From the cell containing the given text, extract its center point as [X, Y] coordinate. 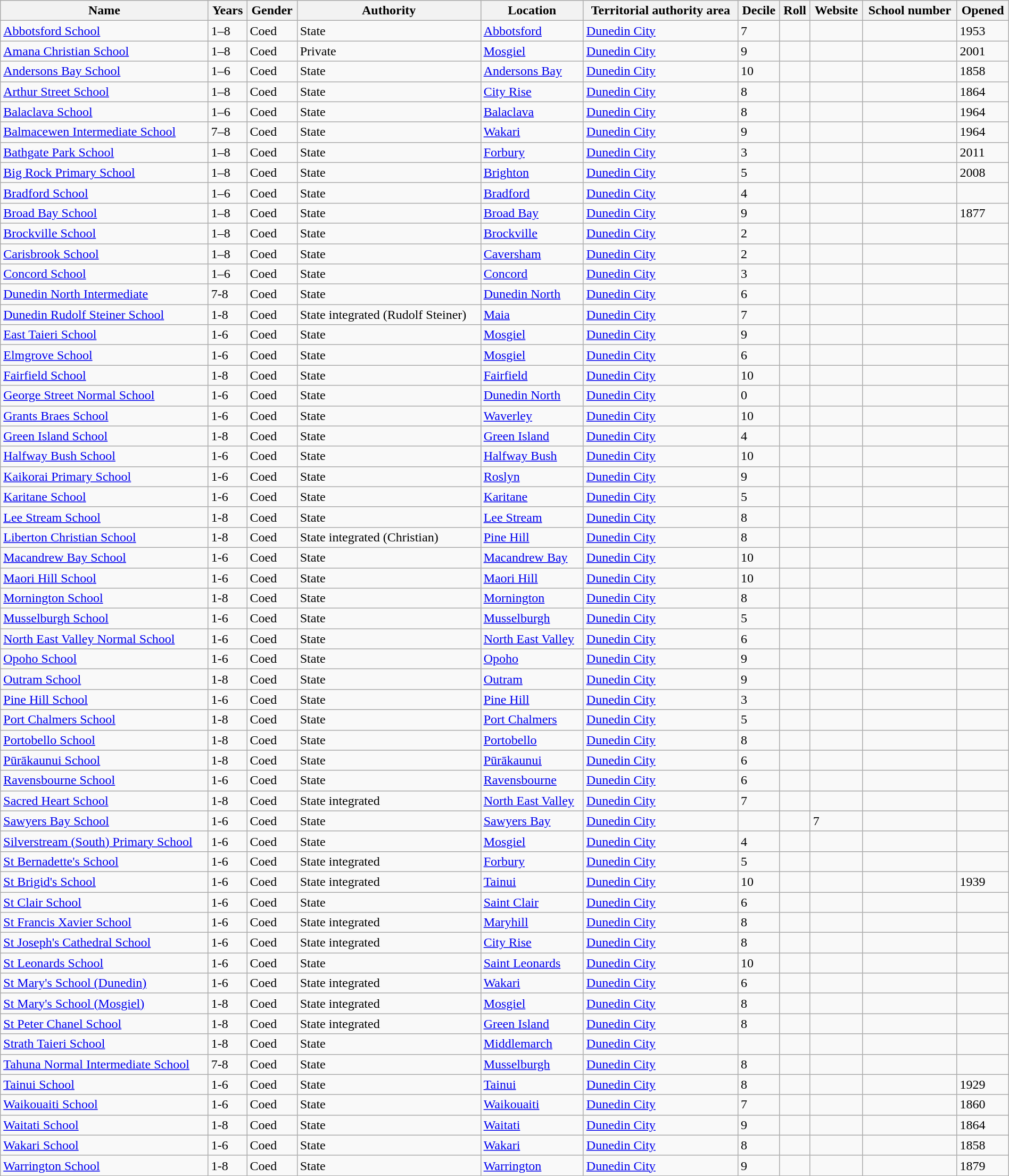
1860 [982, 1105]
Green Island School [104, 436]
Andersons Bay [532, 71]
Fairfield School [104, 375]
Ravensbourne [532, 780]
1929 [982, 1084]
Website [836, 11]
Broad Bay [532, 213]
Lee Stream School [104, 517]
7–8 [228, 132]
2008 [982, 172]
Mornington School [104, 598]
Portobello [532, 740]
Sacred Heart School [104, 801]
Musselburgh School [104, 619]
Karitane [532, 497]
Pūrākaunui School [104, 760]
Saint Clair [532, 902]
Portobello School [104, 740]
Karitane School [104, 497]
St Peter Chanel School [104, 1024]
Dunedin North Intermediate [104, 294]
Concord School [104, 274]
School number [910, 11]
Decile [759, 11]
Waikouaiti [532, 1105]
Strath Taieri School [104, 1044]
Liberton Christian School [104, 537]
Tahuna Normal Intermediate School [104, 1064]
Andersons Bay School [104, 71]
Waitati [532, 1125]
St Clair School [104, 902]
Macandrew Bay [532, 557]
0 [759, 396]
Outram [532, 679]
Carisbrook School [104, 254]
Brockville [532, 233]
St Bernadette's School [104, 861]
Opoho [532, 659]
Opoho School [104, 659]
Name [104, 11]
Caversham [532, 254]
1939 [982, 882]
Kaikorai Primary School [104, 476]
Opened [982, 11]
Tainui School [104, 1084]
Warrington School [104, 1165]
Roll [795, 11]
Territorial authority area [660, 11]
State integrated (Christian) [388, 537]
Brockville School [104, 233]
St Francis Xavier School [104, 923]
Ravensbourne School [104, 780]
Roslyn [532, 476]
Waitati School [104, 1125]
Balaclava [532, 112]
Warrington [532, 1165]
Port Chalmers [532, 720]
Outram School [104, 679]
2001 [982, 51]
North East Valley Normal School [104, 639]
Waikouaiti School [104, 1105]
Bradford School [104, 193]
Halfway Bush School [104, 456]
Silverstream (South) Primary School [104, 841]
St Joseph's Cathedral School [104, 943]
Bradford [532, 193]
Arthur Street School [104, 92]
Middlemarch [532, 1044]
George Street Normal School [104, 396]
Brighton [532, 172]
Saint Leonards [532, 963]
Halfway Bush [532, 456]
St Mary's School (Mosgiel) [104, 1004]
Bathgate Park School [104, 152]
Elmgrove School [104, 355]
1877 [982, 213]
Maia [532, 315]
Broad Bay School [104, 213]
Macandrew Bay School [104, 557]
Private [388, 51]
Mornington [532, 598]
Pine Hill School [104, 700]
Lee Stream [532, 517]
Amana Christian School [104, 51]
2011 [982, 152]
Fairfield [532, 375]
St Leonards School [104, 963]
St Brigid's School [104, 882]
St Mary's School (Dunedin) [104, 983]
1953 [982, 31]
Dunedin Rudolf Steiner School [104, 315]
Abbotsford School [104, 31]
Maori Hill School [104, 578]
Concord [532, 274]
Sawyers Bay School [104, 821]
Abbotsford [532, 31]
Balmacewen Intermediate School [104, 132]
State integrated (Rudolf Steiner) [388, 315]
Maryhill [532, 923]
Location [532, 11]
Years [228, 11]
1879 [982, 1165]
Balaclava School [104, 112]
Pūrākaunui [532, 760]
Port Chalmers School [104, 720]
Wakari School [104, 1145]
Sawyers Bay [532, 821]
Gender [272, 11]
East Taieri School [104, 335]
Maori Hill [532, 578]
Waverley [532, 416]
Authority [388, 11]
Big Rock Primary School [104, 172]
Grants Braes School [104, 416]
